Identify which cell holds the provided text, then report its [x, y] central coordinate. 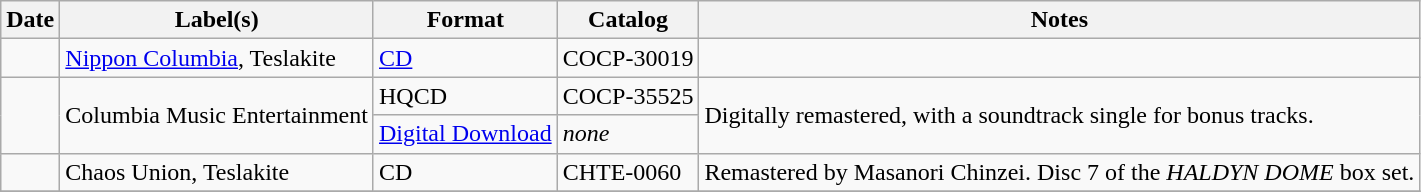
Format [465, 20]
CHTE-0060 [628, 172]
Remastered by Masanori Chinzei. Disc 7 of the HALDYN DOME box set. [1060, 172]
Nippon Columbia, Teslakite [217, 58]
none [628, 134]
Catalog [628, 20]
COCP-30019 [628, 58]
Date [30, 20]
Columbia Music Entertainment [217, 115]
Chaos Union, Teslakite [217, 172]
HQCD [465, 96]
Digital Download [465, 134]
Notes [1060, 20]
Digitally remastered, with a soundtrack single for bonus tracks. [1060, 115]
Label(s) [217, 20]
COCP-35525 [628, 96]
